Identify which cell holds the provided text, then report its (X, Y) central coordinate. 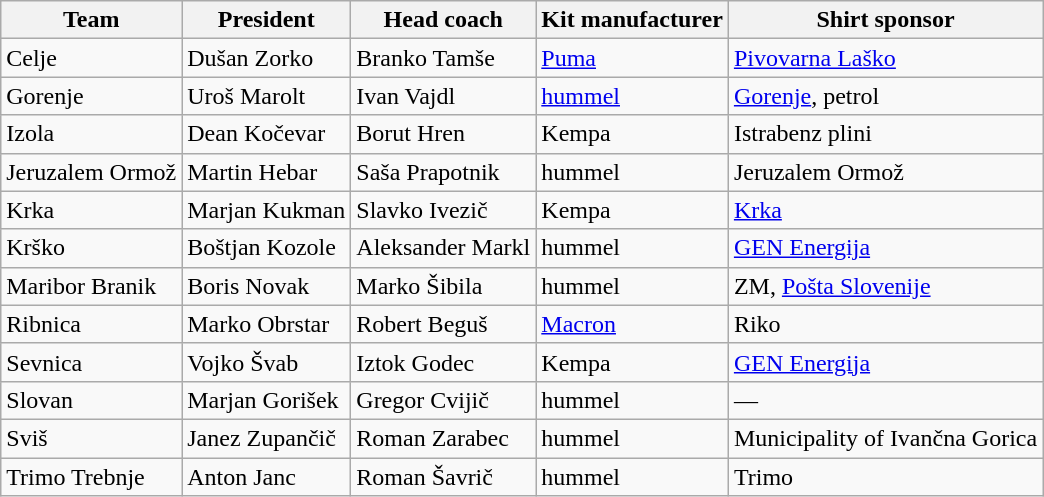
Izola (92, 134)
Krško (92, 248)
Slovan (92, 400)
Puma (632, 58)
Marko Šibila (444, 286)
Sevnica (92, 362)
Anton Janc (266, 477)
Gorenje, petrol (885, 96)
Ribnica (92, 324)
President (266, 20)
Slavko Ivezič (444, 210)
Istrabenz plini (885, 134)
Head coach (444, 20)
Robert Beguš (444, 324)
Janez Zupančič (266, 438)
Boštjan Kozole (266, 248)
Borut Hren (444, 134)
Uroš Marolt (266, 96)
Ivan Vajdl (444, 96)
Boris Novak (266, 286)
Branko Tamše (444, 58)
Team (92, 20)
Sviš (92, 438)
Marjan Kukman (266, 210)
Saša Prapotnik (444, 172)
Celje (92, 58)
Macron (632, 324)
Trimo (885, 477)
Pivovarna Laško (885, 58)
Marjan Gorišek (266, 400)
Riko (885, 324)
Gregor Cvijič (444, 400)
Dušan Zorko (266, 58)
Roman Šavrič (444, 477)
Roman Zarabec (444, 438)
— (885, 400)
Aleksander Markl (444, 248)
Marko Obrstar (266, 324)
Martin Hebar (266, 172)
Gorenje (92, 96)
Vojko Švab (266, 362)
Kit manufacturer (632, 20)
Trimo Trebnje (92, 477)
ZM, Pošta Slovenije (885, 286)
Municipality of Ivančna Gorica (885, 438)
Shirt sponsor (885, 20)
Maribor Branik (92, 286)
Dean Kočevar (266, 134)
Iztok Godec (444, 362)
